Scan for the cell matching the given text and deliver its [x, y] coordinate at center. 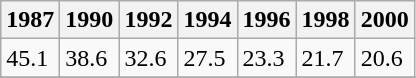
32.6 [148, 58]
1987 [30, 20]
27.5 [208, 58]
23.3 [266, 58]
45.1 [30, 58]
38.6 [90, 58]
21.7 [326, 58]
1996 [266, 20]
1990 [90, 20]
1992 [148, 20]
20.6 [384, 58]
1994 [208, 20]
1998 [326, 20]
2000 [384, 20]
